Determine the (x, y) coordinate at the center of the cell enclosing the given text.  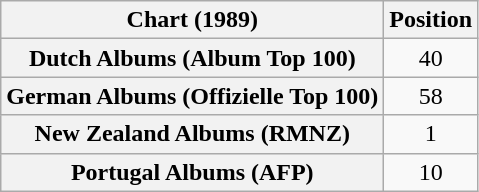
Position (431, 20)
1 (431, 134)
Portugal Albums (AFP) (192, 172)
10 (431, 172)
Dutch Albums (Album Top 100) (192, 58)
Chart (1989) (192, 20)
58 (431, 96)
New Zealand Albums (RMNZ) (192, 134)
German Albums (Offizielle Top 100) (192, 96)
40 (431, 58)
